Return the [x, y] coordinate for the center point of the cell that contains the specified text.  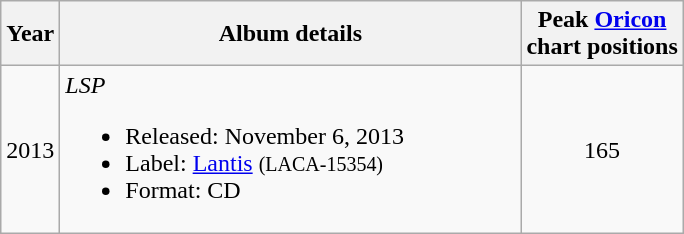
Album details [290, 34]
2013 [30, 150]
165 [602, 150]
Peak Oricon chart positions [602, 34]
Year [30, 34]
LSPReleased: November 6, 2013Label: Lantis (LACA-15354)Format: CD [290, 150]
